Find where the given text appears and provide that cell's center as (X, Y) coordinate. 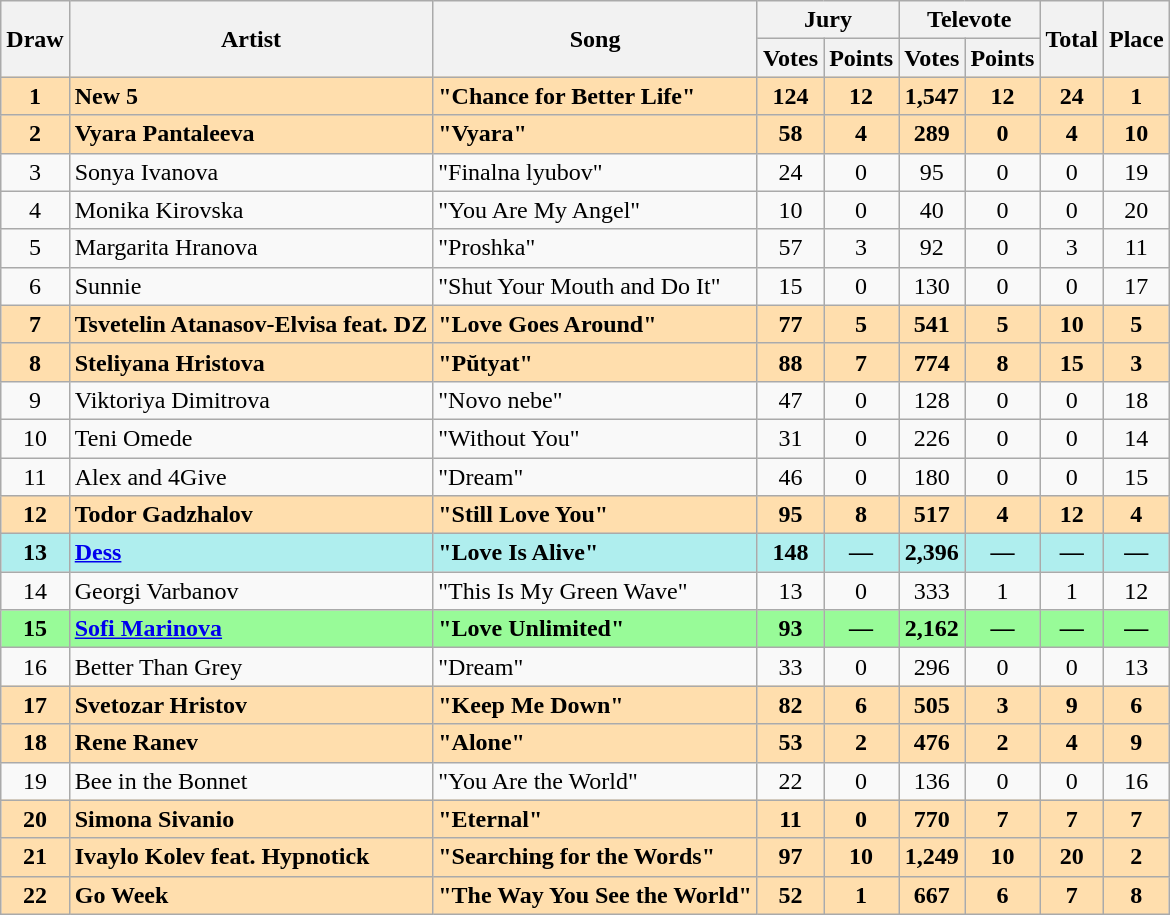
31 (790, 438)
476 (932, 743)
Teni Omede (251, 438)
"Vyara" (596, 134)
"Novo nebe" (596, 400)
Vyara Pantaleeva (251, 134)
77 (790, 324)
Draw (35, 39)
"Pŭtyat" (596, 362)
1,547 (932, 96)
Bee in the Bonnet (251, 781)
Svetozar Hristov (251, 705)
541 (932, 324)
"Keep Me Down" (596, 705)
Televote (970, 20)
"Finalna lyubov" (596, 172)
"You Are My Angel" (596, 210)
97 (790, 857)
"Love Is Alive" (596, 553)
Total (1072, 39)
"Shut Your Mouth and Do It" (596, 286)
770 (932, 819)
"Love Unlimited" (596, 629)
296 (932, 667)
Artist (251, 39)
517 (932, 515)
"You Are the World" (596, 781)
"Proshka" (596, 248)
Georgi Varbanov (251, 591)
New 5 (251, 96)
226 (932, 438)
57 (790, 248)
58 (790, 134)
136 (932, 781)
88 (790, 362)
124 (790, 96)
"Eternal" (596, 819)
Margarita Hranova (251, 248)
289 (932, 134)
Song (596, 39)
667 (932, 895)
Rene Ranev (251, 743)
2,396 (932, 553)
Steliyana Hristova (251, 362)
"Without You" (596, 438)
Sofi Marinova (251, 629)
148 (790, 553)
93 (790, 629)
47 (790, 400)
Jury (828, 20)
21 (35, 857)
40 (932, 210)
53 (790, 743)
Simona Sivanio (251, 819)
52 (790, 895)
"Chance for Better Life" (596, 96)
1,249 (932, 857)
"Still Love You" (596, 515)
128 (932, 400)
Monika Kirovska (251, 210)
Dess (251, 553)
"The Way You See the World" (596, 895)
"Alone" (596, 743)
Better Than Grey (251, 667)
Sonya Ivanova (251, 172)
Viktoriya Dimitrova (251, 400)
Go Week (251, 895)
"This Is My Green Wave" (596, 591)
180 (932, 477)
2,162 (932, 629)
Sunnie (251, 286)
Place (1136, 39)
505 (932, 705)
130 (932, 286)
774 (932, 362)
Alex and 4Give (251, 477)
"Love Goes Around" (596, 324)
46 (790, 477)
333 (932, 591)
Tsvetelin Atanasov-Elvisa feat. DZ (251, 324)
92 (932, 248)
82 (790, 705)
Todor Gadzhalov (251, 515)
Ivaylo Kolev feat. Hypnotick (251, 857)
"Searching for the Words" (596, 857)
33 (790, 667)
